Provide the (X, Y) coordinate of the cell's center where the given text is located.  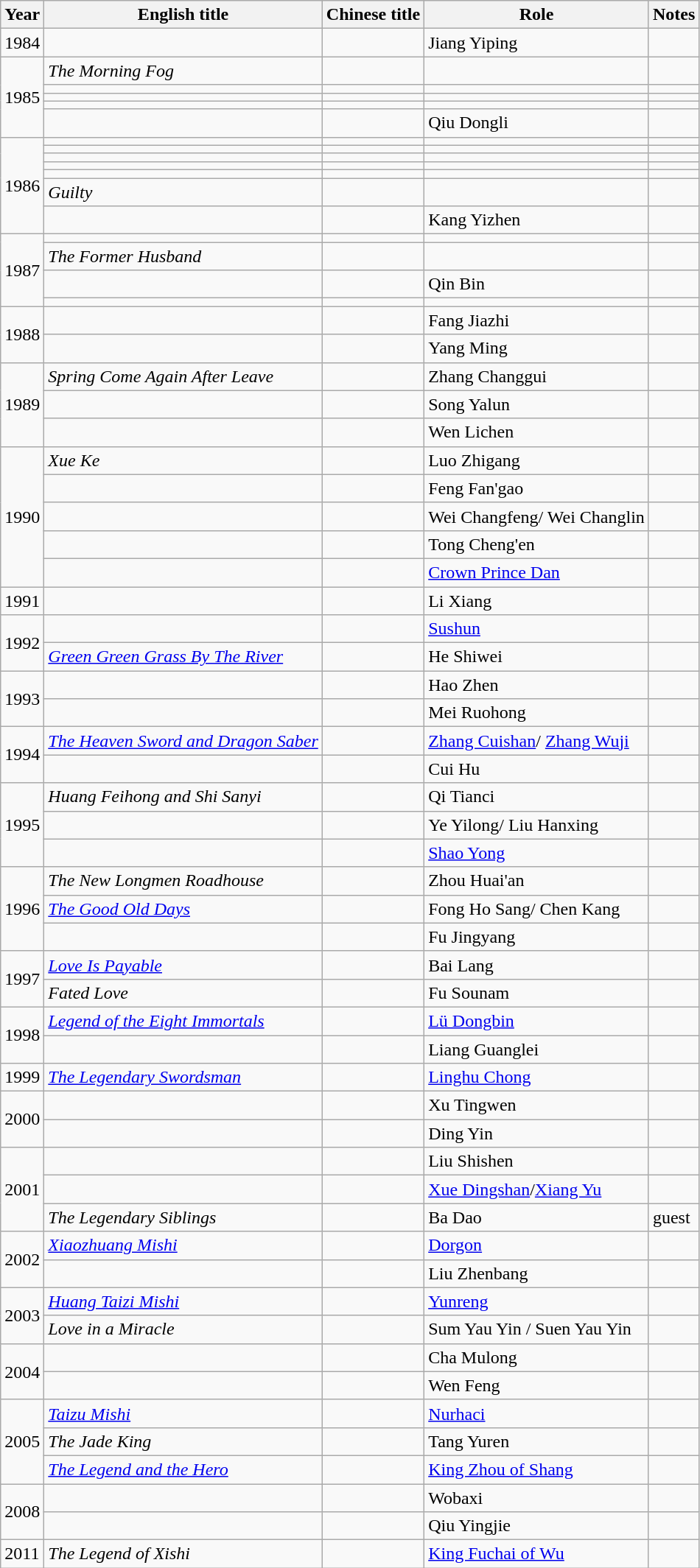
Ding Yin (536, 1133)
The Morning Fog (183, 71)
1994 (22, 755)
Luo Zhigang (536, 460)
Xiaozhuang Mishi (183, 1245)
2004 (22, 1371)
The Good Old Days (183, 909)
2003 (22, 1315)
Love in a Miracle (183, 1329)
Wen Lichen (536, 432)
Xu Tingwen (536, 1105)
Feng Fan'gao (536, 488)
Hao Zhen (536, 685)
1988 (22, 334)
The Legend of Xishi (183, 1554)
2011 (22, 1554)
Crown Prince Dan (536, 572)
Cui Hu (536, 769)
Wen Feng (536, 1385)
Spring Come Again After Leave (183, 376)
1989 (22, 404)
The Former Husband (183, 256)
1984 (22, 43)
Huang Taizi Mishi (183, 1301)
Guilty (183, 192)
1999 (22, 1077)
Liang Guanglei (536, 1050)
King Fuchai of Wu (536, 1554)
The Legendary Siblings (183, 1217)
Bai Lang (536, 965)
2000 (22, 1119)
Role (536, 15)
2002 (22, 1259)
Zhou Huai'an (536, 881)
Linghu Chong (536, 1077)
He Shiwei (536, 657)
Fang Jiazhi (536, 320)
Qin Bin (536, 284)
Sushun (536, 629)
Jiang Yiping (536, 43)
Liu Zhenbang (536, 1273)
1997 (22, 979)
guest (673, 1217)
Dorgon (536, 1245)
2008 (22, 1511)
1995 (22, 825)
1987 (22, 270)
Wobaxi (536, 1497)
The Legend and the Hero (183, 1469)
The Heaven Sword and Dragon Saber (183, 741)
2001 (22, 1189)
1998 (22, 1035)
Qiu Dongli (536, 123)
1991 (22, 600)
Notes (673, 15)
Wei Changfeng/ Wei Changlin (536, 516)
Zhang Cuishan/ Zhang Wuji (536, 741)
Cha Mulong (536, 1357)
Liu Shishen (536, 1161)
The Jade King (183, 1441)
Sum Yau Yin / Suen Yau Yin (536, 1329)
1985 (22, 97)
Yunreng (536, 1301)
Fu Jingyang (536, 937)
1990 (22, 516)
1986 (22, 186)
Fated Love (183, 993)
Ba Dao (536, 1217)
Mei Ruohong (536, 713)
Chinese title (373, 15)
Kang Yizhen (536, 220)
Green Green Grass By The River (183, 657)
2005 (22, 1441)
Qi Tianci (536, 797)
The Legendary Swordsman (183, 1077)
1996 (22, 909)
The New Longmen Roadhouse (183, 881)
Fong Ho Sang/ Chen Kang (536, 909)
1993 (22, 699)
Taizu Mishi (183, 1413)
Qiu Yingjie (536, 1526)
Lü Dongbin (536, 1021)
Tong Cheng'en (536, 544)
King Zhou of Shang (536, 1469)
Fu Sounam (536, 993)
Zhang Changgui (536, 376)
Nurhaci (536, 1413)
Huang Feihong and Shi Sanyi (183, 797)
Xue Ke (183, 460)
Legend of the Eight Immortals (183, 1021)
Li Xiang (536, 600)
Love Is Payable (183, 965)
Yang Ming (536, 348)
Shao Yong (536, 853)
Year (22, 15)
Tang Yuren (536, 1441)
Ye Yilong/ Liu Hanxing (536, 825)
Xue Dingshan/Xiang Yu (536, 1189)
1992 (22, 643)
Song Yalun (536, 404)
English title (183, 15)
